Locate the cell with the specified text and output its [X, Y] center coordinate. 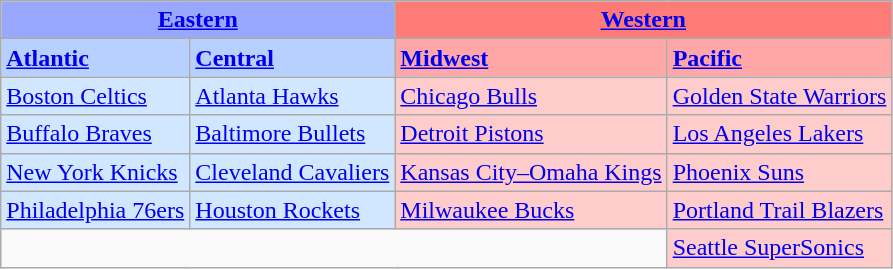
Midwest [531, 58]
Pacific [780, 58]
Chicago Bulls [531, 96]
Kansas City–Omaha Kings [531, 172]
Boston Celtics [96, 96]
Cleveland Cavaliers [292, 172]
Buffalo Braves [96, 134]
Detroit Pistons [531, 134]
Atlanta Hawks [292, 96]
Portland Trail Blazers [780, 210]
Milwaukee Bucks [531, 210]
Eastern [198, 20]
Los Angeles Lakers [780, 134]
Houston Rockets [292, 210]
Seattle SuperSonics [780, 248]
Atlantic [96, 58]
Phoenix Suns [780, 172]
Golden State Warriors [780, 96]
Western [644, 20]
Philadelphia 76ers [96, 210]
New York Knicks [96, 172]
Baltimore Bullets [292, 134]
Central [292, 58]
